Identify which cell holds the provided text, then report its (x, y) central coordinate. 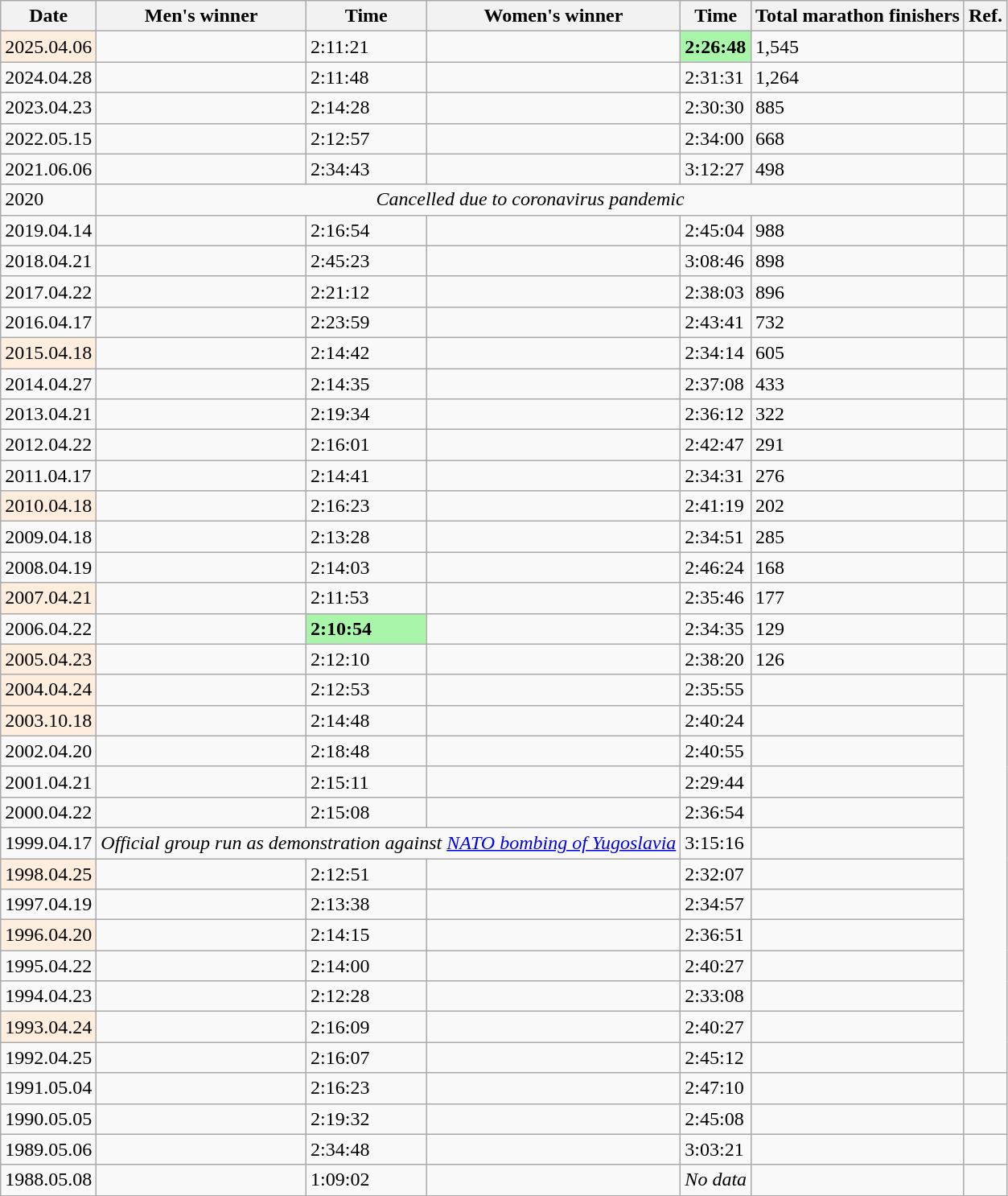
1996.04.20 (48, 935)
2:12:10 (367, 659)
2:34:00 (716, 138)
2:34:35 (716, 629)
2:30:30 (716, 108)
Women's winner (553, 16)
2022.05.15 (48, 138)
2:15:08 (367, 812)
433 (858, 384)
896 (858, 291)
1998.04.25 (48, 873)
2025.04.06 (48, 47)
2:34:14 (716, 353)
2001.04.21 (48, 782)
2020 (48, 200)
2:37:08 (716, 384)
1999.04.17 (48, 843)
2:11:21 (367, 47)
2:18:48 (367, 751)
Official group run as demonstration against NATO bombing of Yugoslavia (389, 843)
2016.04.17 (48, 322)
168 (858, 567)
2:12:53 (367, 690)
2:19:32 (367, 1119)
1990.05.05 (48, 1119)
2:12:51 (367, 873)
2:13:38 (367, 905)
2:45:12 (716, 1058)
2:38:03 (716, 291)
2015.04.18 (48, 353)
2:16:54 (367, 230)
898 (858, 261)
732 (858, 322)
2:40:24 (716, 720)
1995.04.22 (48, 966)
2:11:48 (367, 77)
202 (858, 506)
2007.04.21 (48, 598)
2:35:46 (716, 598)
3:15:16 (716, 843)
2010.04.18 (48, 506)
2:26:48 (716, 47)
3:08:46 (716, 261)
605 (858, 353)
2:12:28 (367, 996)
2:23:59 (367, 322)
668 (858, 138)
2:10:54 (367, 629)
2:16:07 (367, 1058)
2:34:31 (716, 476)
2:36:51 (716, 935)
2:43:41 (716, 322)
2:38:20 (716, 659)
129 (858, 629)
2004.04.24 (48, 690)
2023.04.23 (48, 108)
2:33:08 (716, 996)
988 (858, 230)
2:46:24 (716, 567)
885 (858, 108)
2:14:03 (367, 567)
2:40:55 (716, 751)
2012.04.22 (48, 445)
2:16:09 (367, 1027)
2:14:48 (367, 720)
2:14:00 (367, 966)
2014.04.27 (48, 384)
2013.04.21 (48, 414)
2:45:04 (716, 230)
2:14:42 (367, 353)
2021.06.06 (48, 169)
Men's winner (201, 16)
2008.04.19 (48, 567)
1,545 (858, 47)
Cancelled due to coronavirus pandemic (531, 200)
2:36:12 (716, 414)
2:34:48 (367, 1149)
2:29:44 (716, 782)
126 (858, 659)
Total marathon finishers (858, 16)
177 (858, 598)
2017.04.22 (48, 291)
2:35:55 (716, 690)
2:42:47 (716, 445)
2018.04.21 (48, 261)
276 (858, 476)
2:47:10 (716, 1088)
Ref. (985, 16)
2:41:19 (716, 506)
2:11:53 (367, 598)
2002.04.20 (48, 751)
2009.04.18 (48, 537)
1993.04.24 (48, 1027)
2:34:51 (716, 537)
1,264 (858, 77)
2:21:12 (367, 291)
285 (858, 537)
2:19:34 (367, 414)
322 (858, 414)
498 (858, 169)
2:14:28 (367, 108)
2:14:35 (367, 384)
2:45:23 (367, 261)
1988.05.08 (48, 1180)
2019.04.14 (48, 230)
2006.04.22 (48, 629)
2:34:43 (367, 169)
291 (858, 445)
3:12:27 (716, 169)
2:34:57 (716, 905)
1991.05.04 (48, 1088)
2:14:15 (367, 935)
1994.04.23 (48, 996)
2:32:07 (716, 873)
2:45:08 (716, 1119)
2:12:57 (367, 138)
2003.10.18 (48, 720)
2:36:54 (716, 812)
3:03:21 (716, 1149)
1989.05.06 (48, 1149)
No data (716, 1180)
2011.04.17 (48, 476)
2000.04.22 (48, 812)
Date (48, 16)
2:14:41 (367, 476)
1997.04.19 (48, 905)
2:13:28 (367, 537)
2:16:01 (367, 445)
2:31:31 (716, 77)
1:09:02 (367, 1180)
2005.04.23 (48, 659)
2:15:11 (367, 782)
1992.04.25 (48, 1058)
2024.04.28 (48, 77)
